Extract the [x, y] coordinate from the center of the cell holding the provided text.  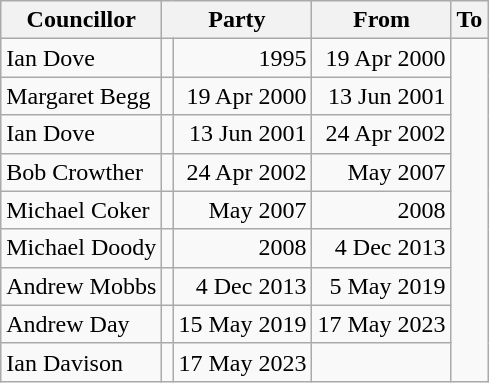
Michael Coker [82, 210]
Andrew Mobbs [82, 286]
Margaret Begg [82, 96]
15 May 2019 [242, 324]
Councillor [82, 20]
1995 [242, 58]
Ian Davison [82, 362]
Bob Crowther [82, 172]
Michael Doody [82, 248]
To [470, 20]
From [382, 20]
5 May 2019 [382, 286]
Andrew Day [82, 324]
Party [237, 20]
